Provide the [x, y] coordinate of the cell's center where the given text is located.  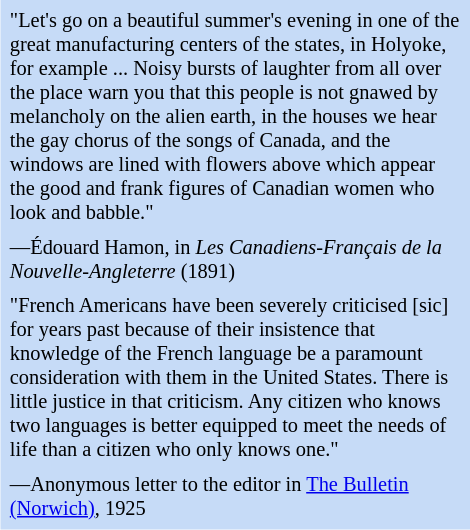
—Anonymous letter to the editor in The Bulletin (Norwich), 1925 [235, 496]
—Édouard Hamon, in Les Canadiens-Français de la Nouvelle-Angleterre (1891) [235, 260]
